Determine the (X, Y) coordinate at the center of the cell enclosing the given text.  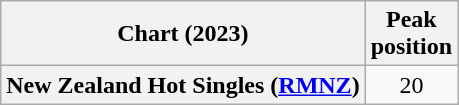
Chart (2023) (183, 34)
New Zealand Hot Singles (RMNZ) (183, 85)
Peakposition (411, 34)
20 (411, 85)
